Determine the [x, y] coordinate at the center of the cell enclosing the given text.  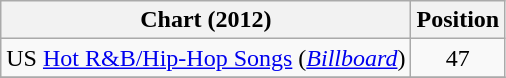
47 [458, 58]
US Hot R&B/Hip-Hop Songs (Billboard) [206, 58]
Position [458, 20]
Chart (2012) [206, 20]
